Locate the cell with the specified text and output its (X, Y) center coordinate. 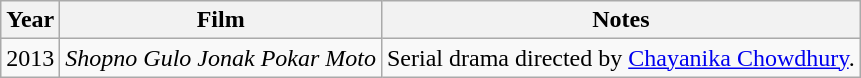
Serial drama directed by Chayanika Chowdhury. (620, 58)
Shopno Gulo Jonak Pokar Moto (221, 58)
2013 (30, 58)
Year (30, 20)
Notes (620, 20)
Film (221, 20)
